From the cell containing the given text, extract its center point as (x, y) coordinate. 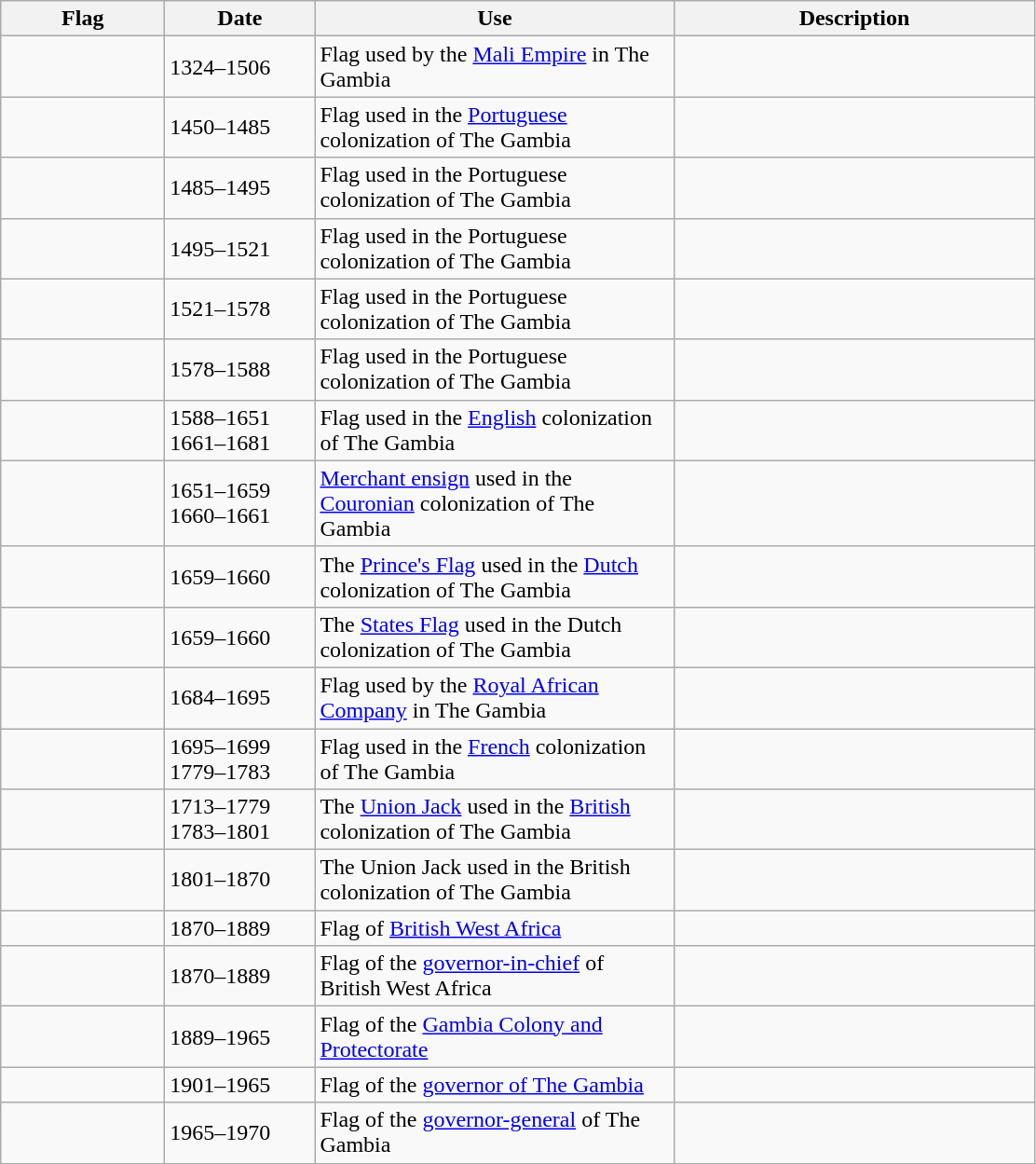
1324–1506 (240, 67)
Flag used in the English colonization of The Gambia (495, 431)
1578–1588 (240, 369)
1801–1870 (240, 880)
Flag (83, 19)
Flag of the governor of The Gambia (495, 1085)
The States Flag used in the Dutch colonization of The Gambia (495, 637)
1651–16591660–1661 (240, 503)
Flag used by the Royal African Company in The Gambia (495, 697)
Flag of the governor-general of The Gambia (495, 1133)
Use (495, 19)
Flag of British West Africa (495, 928)
1450–1485 (240, 127)
1695–16991779–1783 (240, 759)
Description (854, 19)
Merchant ensign used in the Couronian colonization of The Gambia (495, 503)
Date (240, 19)
Flag of the Gambia Colony and Protectorate (495, 1036)
1901–1965 (240, 1085)
The Prince's Flag used in the Dutch colonization of The Gambia (495, 576)
1588–16511661–1681 (240, 431)
Flag used by the Mali Empire in The Gambia (495, 67)
Flag used in the French colonization of The Gambia (495, 759)
1495–1521 (240, 248)
1521–1578 (240, 309)
1889–1965 (240, 1036)
1485–1495 (240, 188)
1684–1695 (240, 697)
1713–17791783–1801 (240, 820)
Flag of the governor-in-chief of British West Africa (495, 977)
1965–1970 (240, 1133)
